Capture the cell that displays the provided text and extract its [x, y] central coordinate. 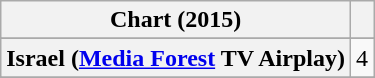
Israel (Media Forest TV Airplay) [176, 58]
4 [362, 58]
Chart (2015) [176, 20]
